Return the [X, Y] coordinate for the center point of the cell that contains the specified text.  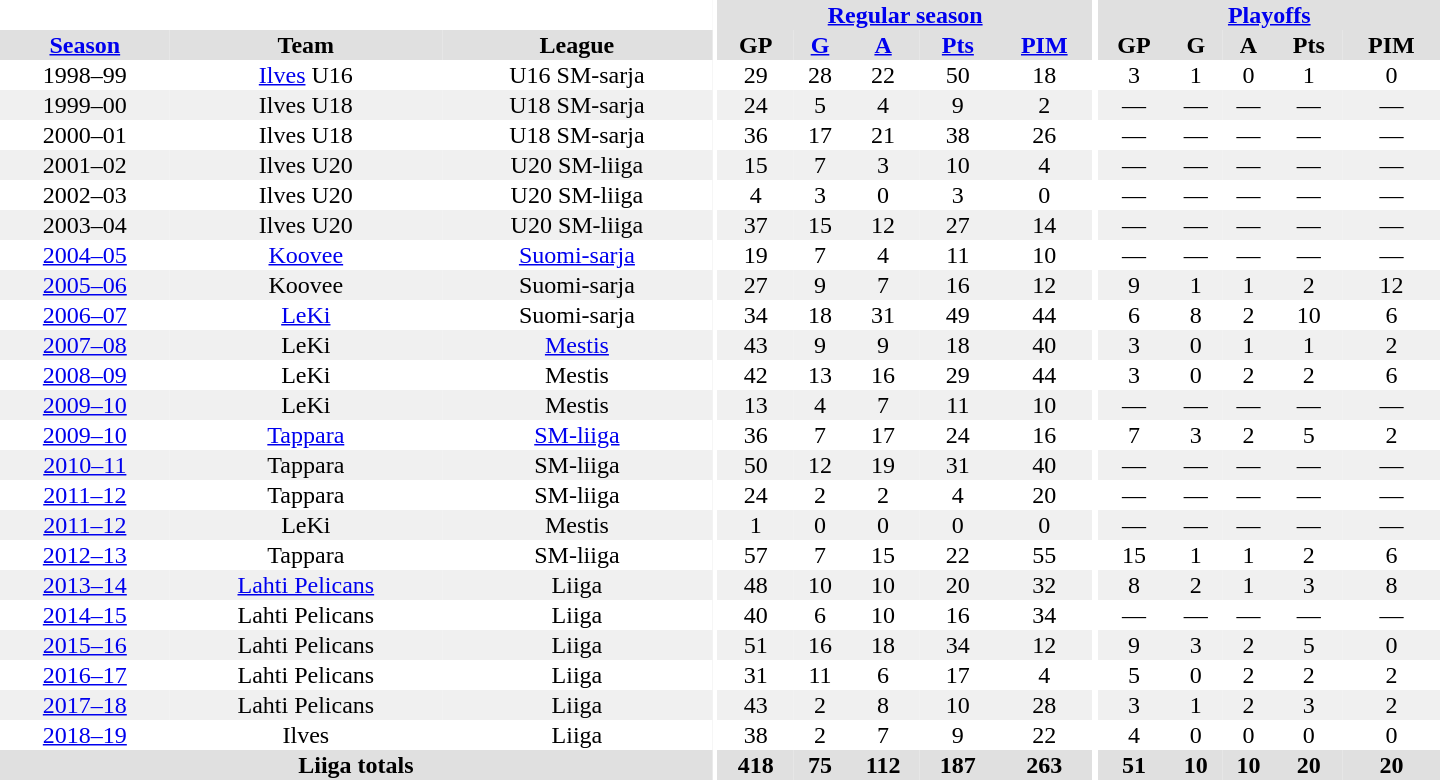
2000–01 [85, 135]
1998–99 [85, 75]
U16 SM-sarja [577, 75]
42 [756, 375]
37 [756, 225]
2015–16 [85, 645]
2010–11 [85, 465]
2014–15 [85, 615]
49 [958, 315]
263 [1044, 765]
48 [756, 585]
26 [1044, 135]
2016–17 [85, 675]
League [577, 45]
2004–05 [85, 255]
14 [1044, 225]
2002–03 [85, 195]
21 [883, 135]
2008–09 [85, 375]
1999–00 [85, 105]
Season [85, 45]
2003–04 [85, 225]
2017–18 [85, 705]
Playoffs [1270, 15]
32 [1044, 585]
57 [756, 555]
112 [883, 765]
187 [958, 765]
2007–08 [85, 345]
2012–13 [85, 555]
75 [820, 765]
Ilves [306, 735]
Regular season [906, 15]
2018–19 [85, 735]
418 [756, 765]
2006–07 [85, 315]
2013–14 [85, 585]
55 [1044, 555]
Liiga totals [356, 765]
Ilves U16 [306, 75]
2001–02 [85, 165]
Team [306, 45]
2005–06 [85, 285]
